Search for the cell housing the specified text and yield its (X, Y) center coordinate. 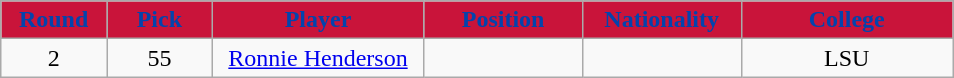
Player (318, 20)
Position (504, 20)
LSU (847, 58)
2 (54, 58)
55 (159, 58)
Pick (159, 20)
Round (54, 20)
College (847, 20)
Ronnie Henderson (318, 58)
Nationality (662, 20)
